Search for the cell housing the specified text and yield its [X, Y] center coordinate. 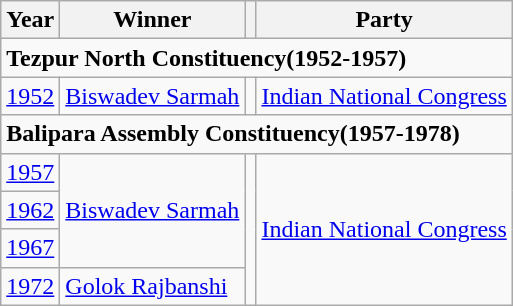
1952 [30, 96]
1972 [30, 286]
Year [30, 20]
Winner [152, 20]
1967 [30, 248]
Balipara Assembly Constituency(1957-1978) [257, 134]
Golok Rajbanshi [152, 286]
1962 [30, 210]
Party [384, 20]
Tezpur North Constituency(1952-1957) [257, 58]
1957 [30, 172]
